Determine the [X, Y] coordinate at the center of the cell enclosing the given text.  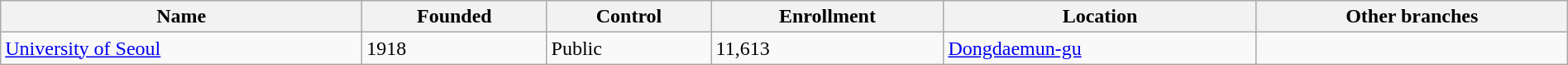
University of Seoul [182, 48]
Location [1100, 17]
Name [182, 17]
Control [629, 17]
Enrollment [827, 17]
1918 [455, 48]
Founded [455, 17]
Other branches [1412, 17]
Public [629, 48]
11,613 [827, 48]
Dongdaemun-gu [1100, 48]
